Determine the (X, Y) coordinate at the center of the cell enclosing the given text.  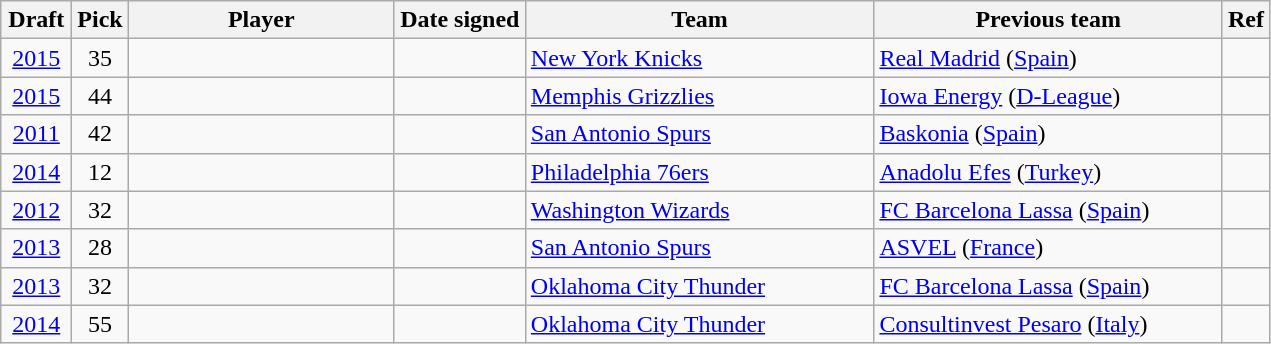
Pick (100, 20)
55 (100, 324)
Washington Wizards (700, 210)
Baskonia (Spain) (1048, 134)
2011 (36, 134)
Real Madrid (Spain) (1048, 58)
Iowa Energy (D-League) (1048, 96)
Anadolu Efes (Turkey) (1048, 172)
ASVEL (France) (1048, 248)
Date signed (460, 20)
Team (700, 20)
Player (261, 20)
2012 (36, 210)
Draft (36, 20)
35 (100, 58)
Consultinvest Pesaro (Italy) (1048, 324)
Ref (1246, 20)
Memphis Grizzlies (700, 96)
12 (100, 172)
Previous team (1048, 20)
44 (100, 96)
New York Knicks (700, 58)
Philadelphia 76ers (700, 172)
28 (100, 248)
42 (100, 134)
